Search for the cell housing the specified text and yield its [x, y] center coordinate. 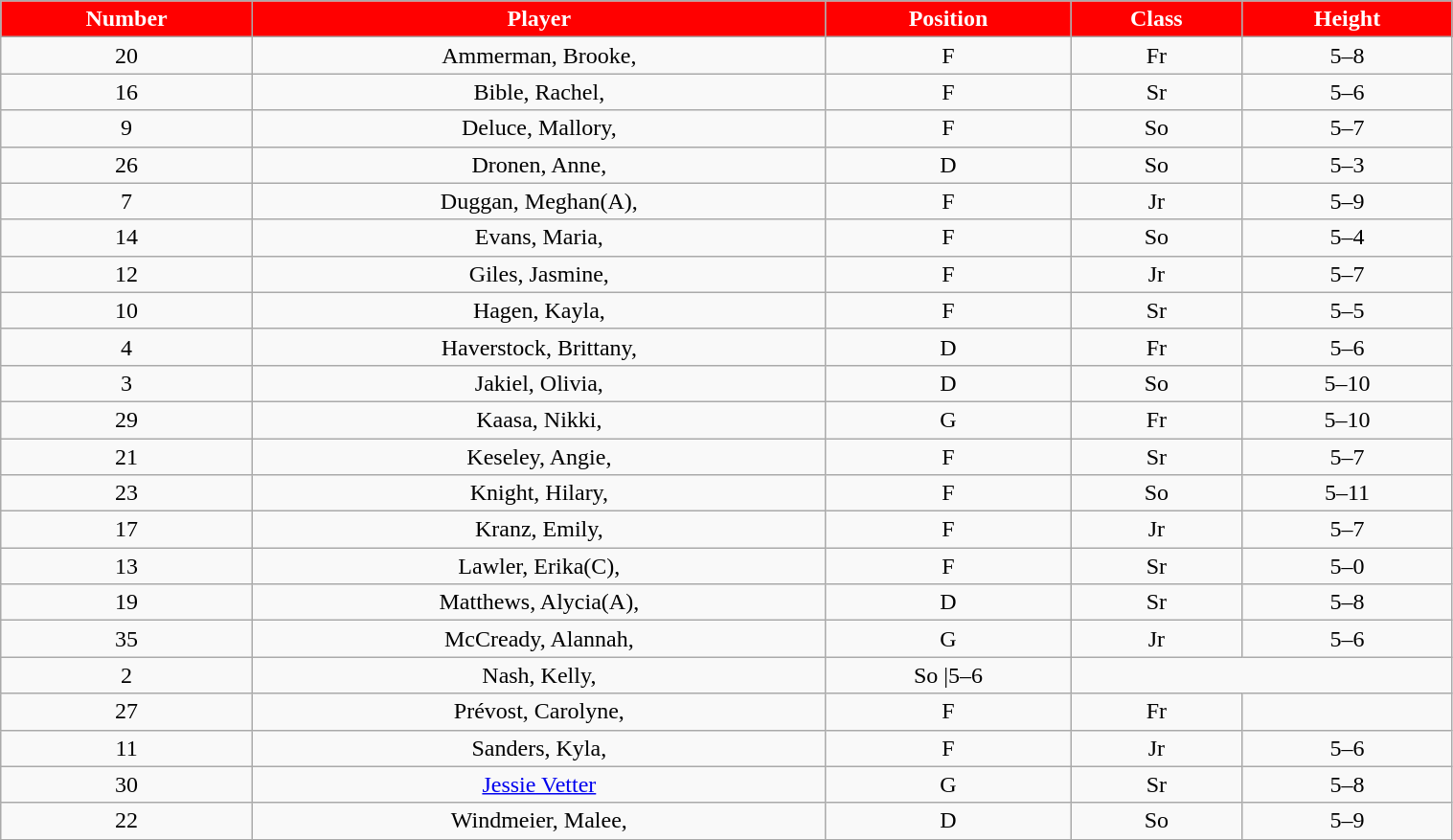
10 [126, 310]
5–3 [1347, 165]
Player [538, 19]
5–0 [1347, 566]
27 [126, 712]
7 [126, 201]
20 [126, 56]
30 [126, 784]
14 [126, 238]
Windmeier, Malee, [538, 821]
9 [126, 128]
19 [126, 602]
13 [126, 566]
5–4 [1347, 238]
17 [126, 530]
Ammerman, Brooke, [538, 56]
23 [126, 493]
Haverstock, Brittany, [538, 347]
Keseley, Angie, [538, 457]
29 [126, 420]
Dronen, Anne, [538, 165]
Class [1157, 19]
22 [126, 821]
Knight, Hilary, [538, 493]
Kranz, Emily, [538, 530]
3 [126, 383]
Hagen, Kayla, [538, 310]
Nash, Kelly, [538, 675]
12 [126, 274]
Duggan, Meghan(A), [538, 201]
Height [1347, 19]
Matthews, Alycia(A), [538, 602]
Deluce, Mallory, [538, 128]
Jessie Vetter [538, 784]
Number [126, 19]
Lawler, Erika(C), [538, 566]
So |5–6 [948, 675]
5–5 [1347, 310]
Evans, Maria, [538, 238]
Sanders, Kyla, [538, 748]
Bible, Rachel, [538, 92]
35 [126, 639]
Kaasa, Nikki, [538, 420]
5–11 [1347, 493]
Prévost, Carolyne, [538, 712]
McCready, Alannah, [538, 639]
26 [126, 165]
4 [126, 347]
Jakiel, Olivia, [538, 383]
21 [126, 457]
Giles, Jasmine, [538, 274]
2 [126, 675]
16 [126, 92]
11 [126, 748]
Position [948, 19]
